Output the [x, y] coordinate of the center of the cell containing the given text.  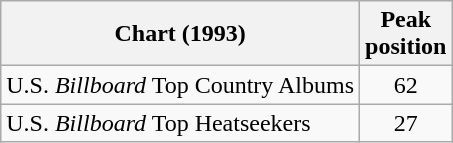
Peakposition [406, 34]
Chart (1993) [180, 34]
U.S. Billboard Top Country Albums [180, 85]
U.S. Billboard Top Heatseekers [180, 123]
62 [406, 85]
27 [406, 123]
